Return (X, Y) of the center of cell containing provided text 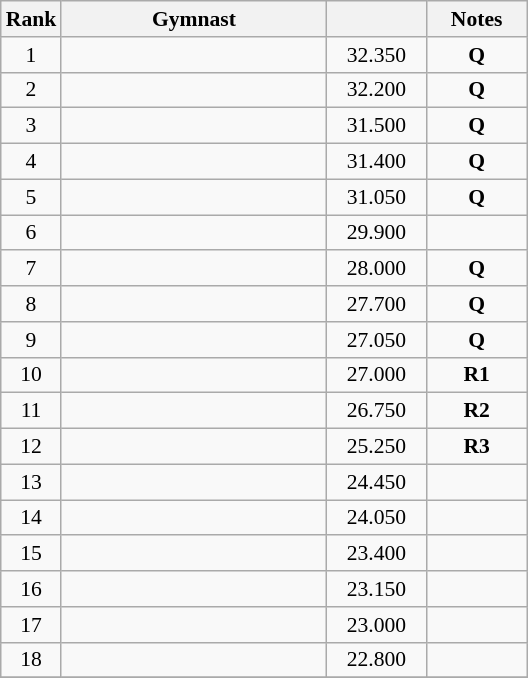
4 (32, 162)
16 (32, 589)
25.250 (376, 447)
Gymnast (194, 19)
Notes (477, 19)
26.750 (376, 411)
14 (32, 518)
27.000 (376, 375)
32.350 (376, 55)
R2 (477, 411)
13 (32, 482)
10 (32, 375)
23.000 (376, 625)
28.000 (376, 269)
11 (32, 411)
31.400 (376, 162)
22.800 (376, 660)
29.900 (376, 233)
12 (32, 447)
6 (32, 233)
7 (32, 269)
18 (32, 660)
15 (32, 554)
27.700 (376, 304)
23.400 (376, 554)
R1 (477, 375)
2 (32, 90)
31.500 (376, 126)
17 (32, 625)
24.450 (376, 482)
9 (32, 340)
31.050 (376, 197)
R3 (477, 447)
32.200 (376, 90)
3 (32, 126)
24.050 (376, 518)
8 (32, 304)
Rank (32, 19)
23.150 (376, 589)
27.050 (376, 340)
1 (32, 55)
5 (32, 197)
